Locate the cell with the specified text and output its [X, Y] center coordinate. 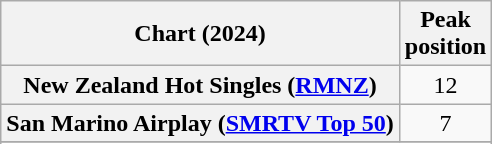
7 [445, 123]
Peakposition [445, 34]
San Marino Airplay (SMRTV Top 50) [200, 123]
New Zealand Hot Singles (RMNZ) [200, 85]
Chart (2024) [200, 34]
12 [445, 85]
